Scan for the cell matching the given text and deliver its [x, y] coordinate at center. 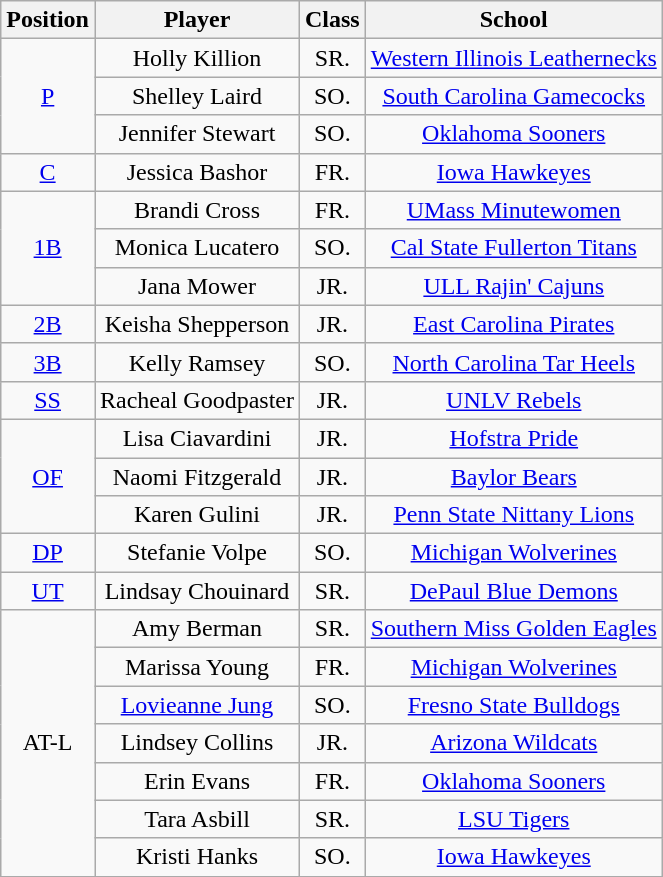
East Carolina Pirates [514, 324]
Jana Mower [196, 286]
Shelley Laird [196, 96]
Fresno State Bulldogs [514, 705]
North Carolina Tar Heels [514, 362]
AT-L [48, 743]
Kelly Ramsey [196, 362]
Marissa Young [196, 667]
Amy Berman [196, 629]
P [48, 96]
Class [332, 20]
Cal State Fullerton Titans [514, 248]
UNLV Rebels [514, 400]
1B [48, 248]
Brandi Cross [196, 210]
Stefanie Volpe [196, 553]
Lindsay Chouinard [196, 591]
Erin Evans [196, 781]
DP [48, 553]
UMass Minutewomen [514, 210]
Player [196, 20]
Kristi Hanks [196, 857]
SS [48, 400]
Position [48, 20]
Jennifer Stewart [196, 134]
Hofstra Pride [514, 438]
ULL Rajin' Cajuns [514, 286]
C [48, 172]
Arizona Wildcats [514, 743]
Tara Asbill [196, 819]
Racheal Goodpaster [196, 400]
2B [48, 324]
UT [48, 591]
Southern Miss Golden Eagles [514, 629]
School [514, 20]
DePaul Blue Demons [514, 591]
South Carolina Gamecocks [514, 96]
Holly Killion [196, 58]
Lovieanne Jung [196, 705]
LSU Tigers [514, 819]
Lindsey Collins [196, 743]
Monica Lucatero [196, 248]
Lisa Ciavardini [196, 438]
Baylor Bears [514, 477]
Penn State Nittany Lions [514, 515]
Keisha Shepperson [196, 324]
Western Illinois Leathernecks [514, 58]
Jessica Bashor [196, 172]
OF [48, 476]
Naomi Fitzgerald [196, 477]
Karen Gulini [196, 515]
3B [48, 362]
